Determine the (x, y) coordinate at the center of the cell enclosing the given text.  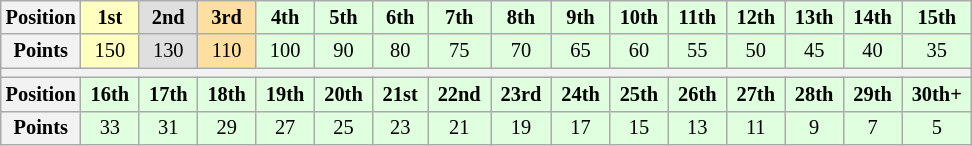
100 (285, 51)
17th (168, 94)
90 (343, 51)
13 (697, 128)
11 (756, 128)
130 (168, 51)
24th (580, 94)
80 (400, 51)
33 (110, 128)
31 (168, 128)
25th (639, 94)
35 (937, 51)
21 (460, 128)
8th (522, 17)
19th (285, 94)
15 (639, 128)
3rd (226, 17)
19 (522, 128)
6th (400, 17)
65 (580, 51)
27 (285, 128)
13th (814, 17)
23 (400, 128)
7th (460, 17)
29 (226, 128)
27th (756, 94)
23rd (522, 94)
21st (400, 94)
4th (285, 17)
2nd (168, 17)
45 (814, 51)
17 (580, 128)
60 (639, 51)
5 (937, 128)
12th (756, 17)
110 (226, 51)
150 (110, 51)
20th (343, 94)
26th (697, 94)
14th (872, 17)
10th (639, 17)
75 (460, 51)
22nd (460, 94)
29th (872, 94)
70 (522, 51)
9th (580, 17)
55 (697, 51)
25 (343, 128)
30th+ (937, 94)
28th (814, 94)
15th (937, 17)
9 (814, 128)
11th (697, 17)
1st (110, 17)
5th (343, 17)
18th (226, 94)
16th (110, 94)
50 (756, 51)
7 (872, 128)
40 (872, 51)
